Detect which cell encompasses the target text, then output its [x, y] center coordinate. 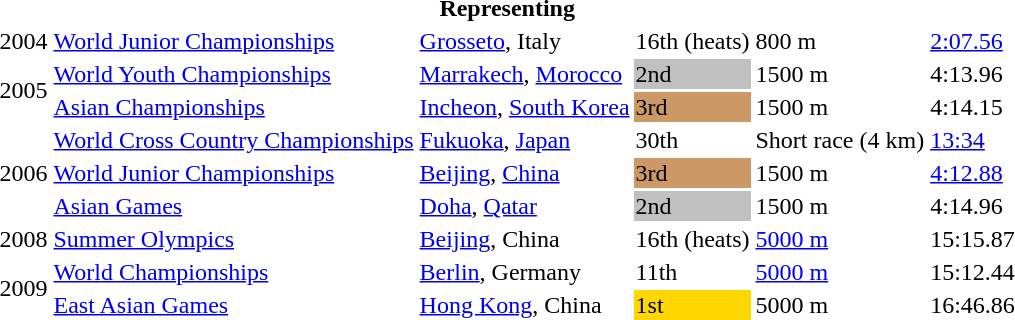
World Cross Country Championships [234, 140]
Hong Kong, China [524, 305]
World Championships [234, 272]
Berlin, Germany [524, 272]
800 m [840, 41]
World Youth Championships [234, 74]
Doha, Qatar [524, 206]
Incheon, South Korea [524, 107]
Asian Championships [234, 107]
Short race (4 km) [840, 140]
30th [692, 140]
Grosseto, Italy [524, 41]
11th [692, 272]
Summer Olympics [234, 239]
Asian Games [234, 206]
Fukuoka, Japan [524, 140]
East Asian Games [234, 305]
Marrakech, Morocco [524, 74]
1st [692, 305]
